Determine the [x, y] coordinate at the center of the cell enclosing the given text.  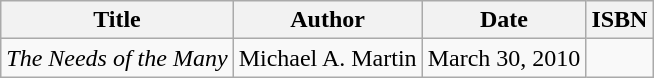
Title [117, 20]
Date [504, 20]
The Needs of the Many [117, 58]
Author [328, 20]
Michael A. Martin [328, 58]
March 30, 2010 [504, 58]
ISBN [620, 20]
